Scan for the cell matching the given text and deliver its (x, y) coordinate at center. 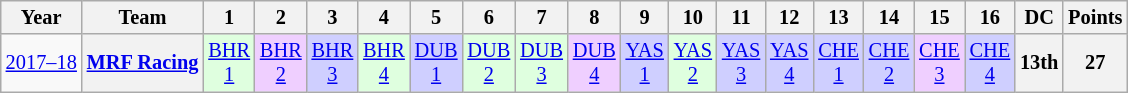
6 (488, 17)
YAS1 (645, 63)
13th (1039, 63)
3 (333, 17)
CHE4 (990, 63)
15 (939, 17)
4 (384, 17)
2017–18 (42, 63)
DUB3 (542, 63)
DUB1 (436, 63)
16 (990, 17)
CHE3 (939, 63)
Points (1095, 17)
12 (789, 17)
CHE2 (889, 63)
Year (42, 17)
14 (889, 17)
BHR2 (281, 63)
DUB4 (594, 63)
BHR1 (229, 63)
Team (143, 17)
13 (838, 17)
YAS2 (693, 63)
BHR3 (333, 63)
YAS4 (789, 63)
10 (693, 17)
8 (594, 17)
YAS3 (741, 63)
2 (281, 17)
CHE1 (838, 63)
11 (741, 17)
DC (1039, 17)
7 (542, 17)
BHR4 (384, 63)
27 (1095, 63)
9 (645, 17)
1 (229, 17)
5 (436, 17)
MRF Racing (143, 63)
DUB2 (488, 63)
